Provide the (x, y) coordinate of the cell's center where the given text is located.  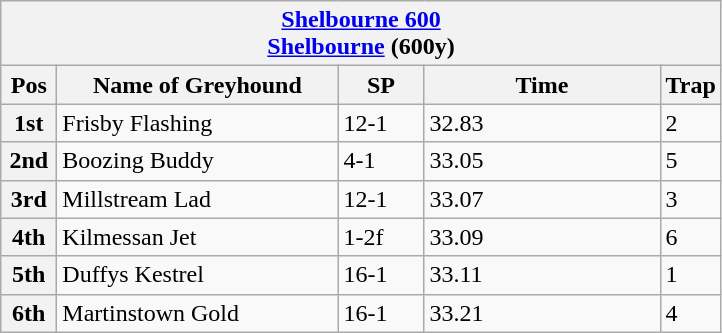
33.21 (542, 313)
Boozing Buddy (198, 161)
2 (690, 123)
Trap (690, 85)
6 (690, 237)
Martinstown Gold (198, 313)
6th (29, 313)
33.07 (542, 199)
Duffys Kestrel (198, 275)
Millstream Lad (198, 199)
Frisby Flashing (198, 123)
Kilmessan Jet (198, 237)
5th (29, 275)
4-1 (381, 161)
SP (381, 85)
33.05 (542, 161)
33.11 (542, 275)
4 (690, 313)
Shelbourne 600 Shelbourne (600y) (362, 34)
5 (690, 161)
32.83 (542, 123)
Pos (29, 85)
Name of Greyhound (198, 85)
1st (29, 123)
4th (29, 237)
3rd (29, 199)
3 (690, 199)
2nd (29, 161)
33.09 (542, 237)
1 (690, 275)
1-2f (381, 237)
Time (542, 85)
